Pinpoint the cell where the given text exists, returning its (x, y) midpoint coordinate. 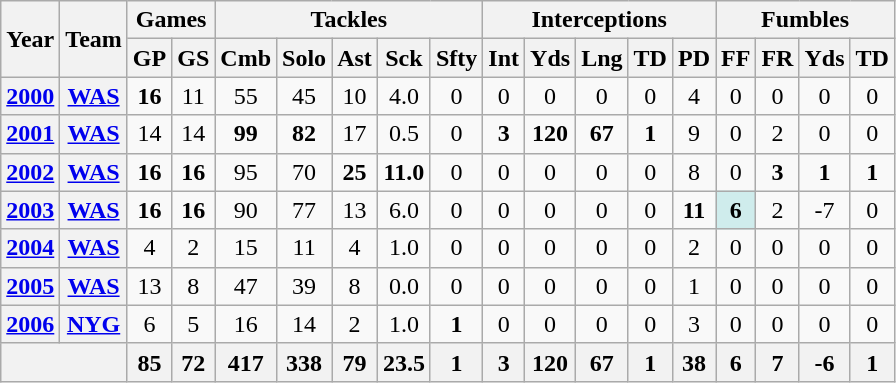
82 (304, 134)
47 (246, 286)
GS (194, 58)
Int (504, 58)
NYG (94, 324)
9 (694, 134)
-7 (824, 210)
2005 (30, 286)
Games (170, 20)
Sfty (456, 58)
417 (246, 362)
2003 (30, 210)
95 (246, 172)
72 (194, 362)
15 (246, 248)
10 (355, 96)
Cmb (246, 58)
Interceptions (600, 20)
2000 (30, 96)
2006 (30, 324)
38 (694, 362)
45 (304, 96)
FR (778, 58)
55 (246, 96)
11.0 (404, 172)
2001 (30, 134)
FF (736, 58)
0.0 (404, 286)
23.5 (404, 362)
-6 (824, 362)
5 (194, 324)
338 (304, 362)
Sck (404, 58)
Fumbles (806, 20)
4.0 (404, 96)
79 (355, 362)
Team (94, 39)
0.5 (404, 134)
Solo (304, 58)
GP (149, 58)
39 (304, 286)
Lng (602, 58)
7 (778, 362)
6.0 (404, 210)
PD (694, 58)
99 (246, 134)
85 (149, 362)
Ast (355, 58)
2004 (30, 248)
Year (30, 39)
90 (246, 210)
70 (304, 172)
2002 (30, 172)
17 (355, 134)
25 (355, 172)
Tackles (349, 20)
77 (304, 210)
